Pinpoint the cell where the given text exists, returning its (x, y) midpoint coordinate. 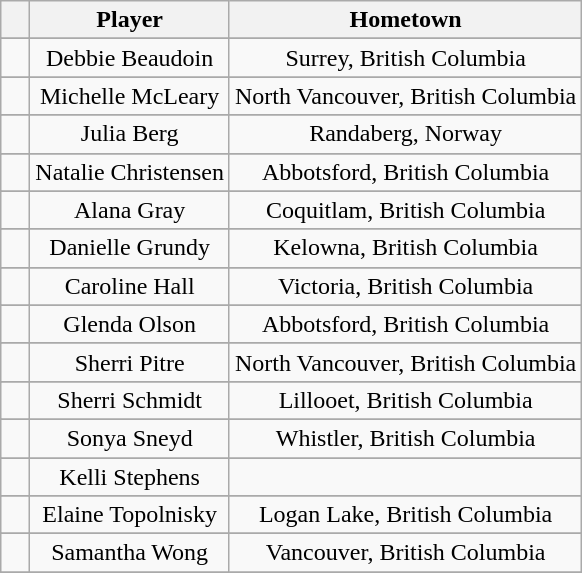
Logan Lake, British Columbia (405, 515)
Surrey, British Columbia (405, 58)
Player (130, 20)
Vancouver, British Columbia (405, 553)
Whistler, British Columbia (405, 438)
Lillooet, British Columbia (405, 400)
Kelli Stephens (130, 477)
Victoria, British Columbia (405, 286)
Glenda Olson (130, 324)
Coquitlam, British Columbia (405, 210)
Sherri Pitre (130, 362)
Samantha Wong (130, 553)
Elaine Topolnisky (130, 515)
Michelle McLeary (130, 96)
Hometown (405, 20)
Alana Gray (130, 210)
Sonya Sneyd (130, 438)
Debbie Beaudoin (130, 58)
Danielle Grundy (130, 248)
Sherri Schmidt (130, 400)
Kelowna, British Columbia (405, 248)
Natalie Christensen (130, 172)
Caroline Hall (130, 286)
Randaberg, Norway (405, 134)
Julia Berg (130, 134)
